Output the (X, Y) coordinate of the center of the cell containing the given text.  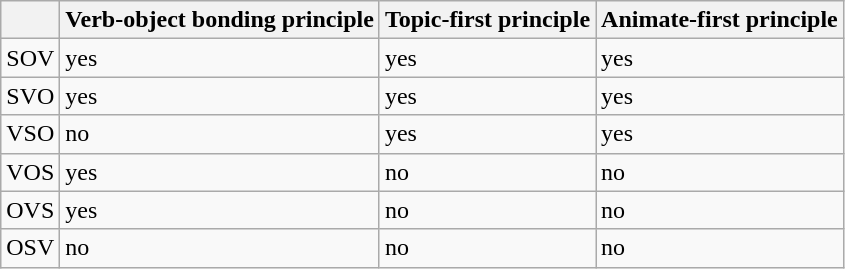
Verb-object bonding principle (220, 20)
Animate-first principle (720, 20)
VOS (30, 172)
OVS (30, 210)
SVO (30, 96)
OSV (30, 248)
Topic-first principle (487, 20)
VSO (30, 134)
SOV (30, 58)
